Scan for the cell matching the given text and deliver its [x, y] coordinate at center. 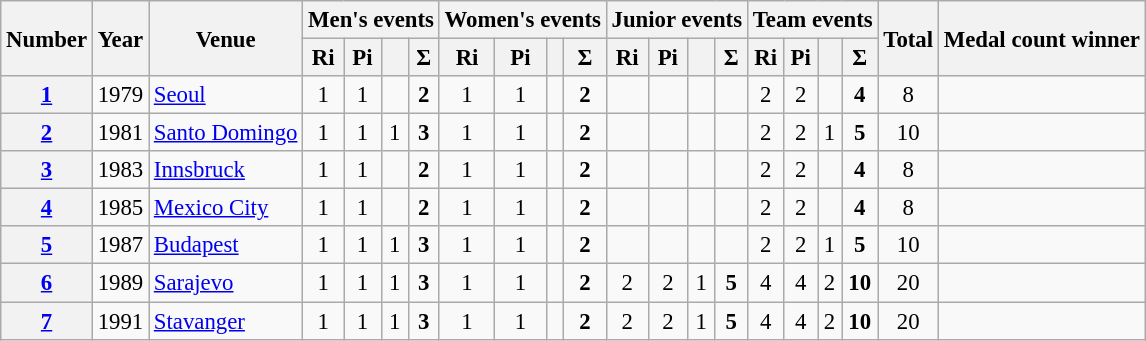
1987 [120, 245]
Men's events [372, 20]
Medal count winner [1042, 38]
Year [120, 38]
Venue [225, 38]
Number [47, 38]
Sarajevo [225, 283]
1985 [120, 208]
Stavanger [225, 321]
7 [47, 321]
1979 [120, 95]
1983 [120, 170]
Junior events [676, 20]
Santo Domingo [225, 133]
Team events [812, 20]
1981 [120, 133]
Women's events [522, 20]
1989 [120, 283]
Total [908, 38]
Budapest [225, 245]
1991 [120, 321]
Innsbruck [225, 170]
6 [47, 283]
Mexico City [225, 208]
Seoul [225, 95]
